Search for the cell housing the specified text and yield its [X, Y] center coordinate. 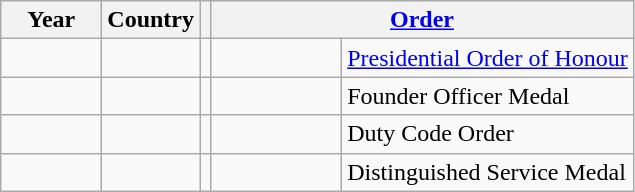
Year [52, 20]
Order [422, 20]
Distinguished Service Medal [488, 172]
Country [151, 20]
Presidential Order of Honour [488, 58]
Founder Officer Medal [488, 96]
Duty Code Order [488, 134]
